Scan for the cell matching the given text and deliver its (X, Y) coordinate at center. 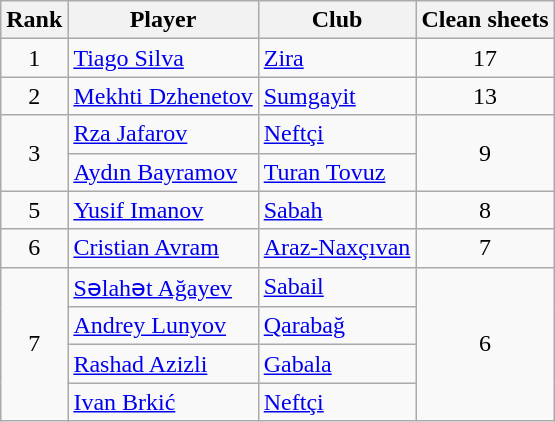
Gabala (337, 364)
Yusif Imanov (163, 210)
Cristian Avram (163, 248)
Sumgayit (337, 96)
Tiago Silva (163, 58)
Rza Jafarov (163, 134)
Andrey Lunyov (163, 326)
Zira (337, 58)
Səlahət Ağayev (163, 287)
Clean sheets (485, 20)
1 (34, 58)
13 (485, 96)
Sabah (337, 210)
2 (34, 96)
Rank (34, 20)
Turan Tovuz (337, 172)
3 (34, 153)
Ivan Brkić (163, 402)
Aydın Bayramov (163, 172)
8 (485, 210)
5 (34, 210)
Rashad Azizli (163, 364)
Mekhti Dzhenetov (163, 96)
9 (485, 153)
17 (485, 58)
Player (163, 20)
Sabail (337, 287)
Club (337, 20)
Qarabağ (337, 326)
Araz-Naxçıvan (337, 248)
